Find where the given text appears and provide that cell's center as (x, y) coordinate. 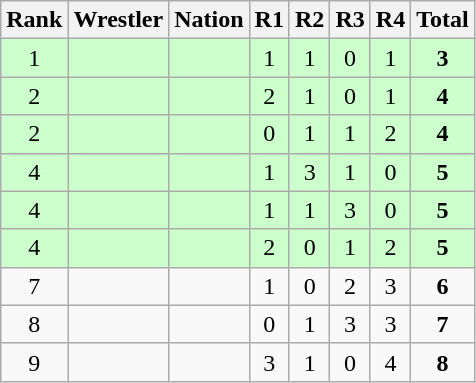
R4 (390, 20)
R2 (309, 20)
Nation (209, 20)
Wrestler (118, 20)
R3 (350, 20)
6 (443, 286)
Total (443, 20)
9 (34, 362)
Rank (34, 20)
R1 (269, 20)
